Determine the (X, Y) coordinate at the center of the cell enclosing the given text.  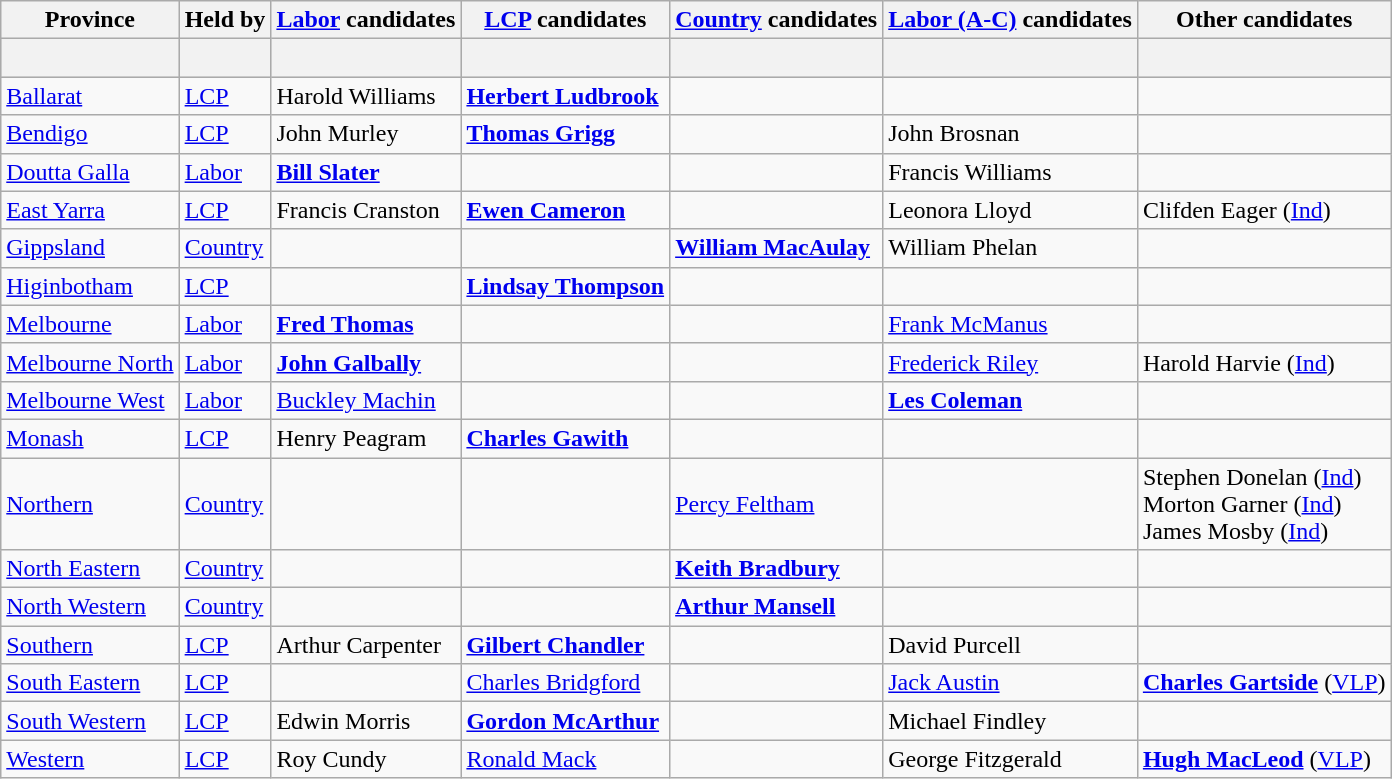
Herbert Ludbrook (566, 96)
Ewen Cameron (566, 210)
Country candidates (776, 20)
Stephen Donelan (Ind) Morton Garner (Ind) James Mosby (Ind) (1264, 504)
Frederick Riley (1010, 362)
Jack Austin (1010, 683)
North Western (90, 607)
Doutta Galla (90, 172)
Bendigo (90, 134)
Western (90, 759)
Henry Peagram (366, 438)
South Western (90, 721)
Charles Bridgford (566, 683)
Bill Slater (366, 172)
Fred Thomas (366, 324)
Frank McManus (1010, 324)
Southern (90, 645)
Arthur Mansell (776, 607)
Hugh MacLeod (VLP) (1264, 759)
Higinbotham (90, 286)
Labor candidates (366, 20)
Clifden Eager (Ind) (1264, 210)
East Yarra (90, 210)
William MacAulay (776, 248)
Lindsay Thompson (566, 286)
Francis Cranston (366, 210)
Gilbert Chandler (566, 645)
Harold Harvie (Ind) (1264, 362)
William Phelan (1010, 248)
Melbourne (90, 324)
Ronald Mack (566, 759)
Northern (90, 504)
LCP candidates (566, 20)
Roy Cundy (366, 759)
Charles Gartside (VLP) (1264, 683)
South Eastern (90, 683)
Province (90, 20)
Thomas Grigg (566, 134)
Ballarat (90, 96)
North Eastern (90, 569)
Francis Williams (1010, 172)
John Galbally (366, 362)
Percy Feltham (776, 504)
Charles Gawith (566, 438)
Harold Williams (366, 96)
Melbourne West (90, 400)
Les Coleman (1010, 400)
Melbourne North (90, 362)
Held by (225, 20)
Arthur Carpenter (366, 645)
Keith Bradbury (776, 569)
Gippsland (90, 248)
Labor (A-C) candidates (1010, 20)
Other candidates (1264, 20)
Michael Findley (1010, 721)
Edwin Morris (366, 721)
Gordon McArthur (566, 721)
John Murley (366, 134)
Monash (90, 438)
George Fitzgerald (1010, 759)
Buckley Machin (366, 400)
David Purcell (1010, 645)
John Brosnan (1010, 134)
Leonora Lloyd (1010, 210)
